Search for the cell housing the specified text and yield its [x, y] center coordinate. 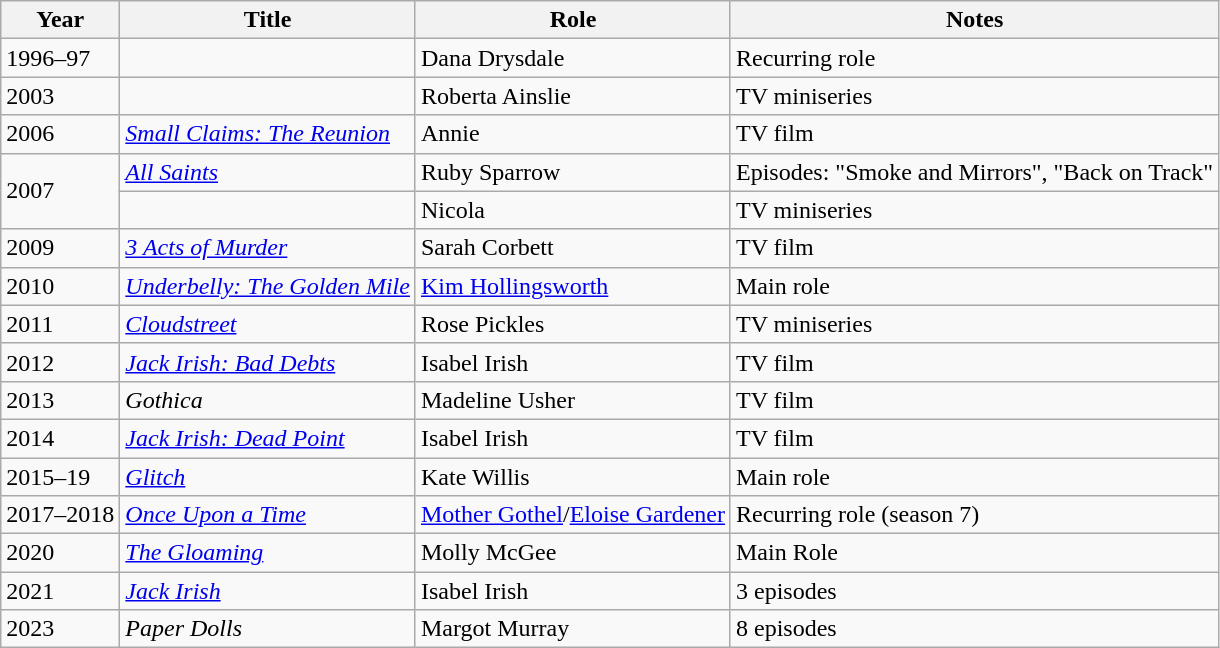
Jack Irish: Bad Debts [268, 362]
Rose Pickles [572, 324]
Dana Drysdale [572, 58]
Glitch [268, 477]
2017–2018 [60, 515]
Recurring role (season 7) [974, 515]
Ruby Sparrow [572, 172]
Mother Gothel/Eloise Gardener [572, 515]
Main Role [974, 553]
2012 [60, 362]
2007 [60, 191]
2021 [60, 591]
Cloudstreet [268, 324]
Gothica [268, 400]
Small Claims: The Reunion [268, 134]
Paper Dolls [268, 629]
2015–19 [60, 477]
Recurring role [974, 58]
Kate Willis [572, 477]
2020 [60, 553]
2013 [60, 400]
Kim Hollingsworth [572, 286]
Annie [572, 134]
2009 [60, 248]
Once Upon a Time [268, 515]
Year [60, 20]
3 episodes [974, 591]
Sarah Corbett [572, 248]
2006 [60, 134]
2011 [60, 324]
Jack Irish [268, 591]
Nicola [572, 210]
Title [268, 20]
Episodes: "Smoke and Mirrors", "Back on Track" [974, 172]
The Gloaming [268, 553]
Jack Irish: Dead Point [268, 438]
All Saints [268, 172]
2010 [60, 286]
Underbelly: The Golden Mile [268, 286]
2014 [60, 438]
1996–97 [60, 58]
Role [572, 20]
2023 [60, 629]
3 Acts of Murder [268, 248]
Margot Murray [572, 629]
Notes [974, 20]
Roberta Ainslie [572, 96]
Molly McGee [572, 553]
8 episodes [974, 629]
2003 [60, 96]
Madeline Usher [572, 400]
